Scan for the cell matching the given text and deliver its (X, Y) coordinate at center. 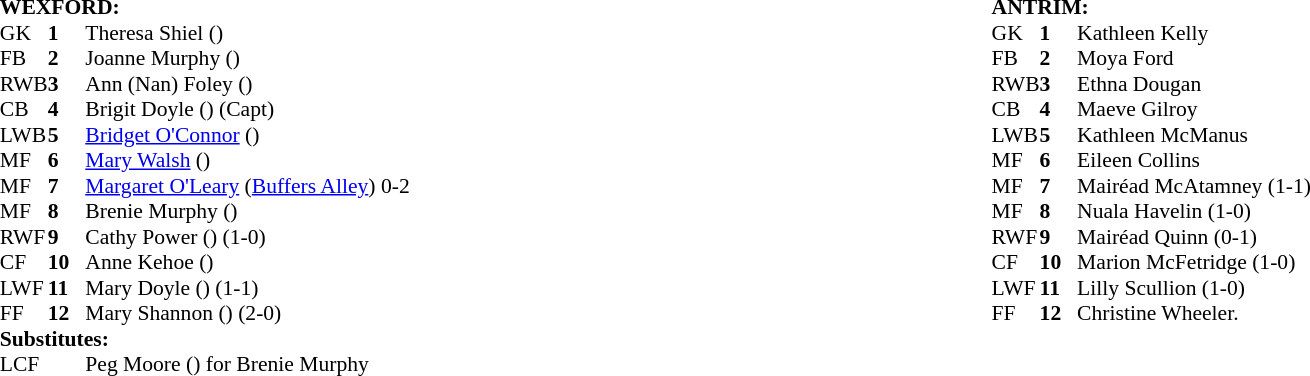
Mary Walsh () (247, 161)
Brenie Murphy () (247, 211)
Joanne Murphy () (247, 59)
Theresa Shiel () (247, 33)
Cathy Power () (1-0) (247, 237)
Mary Doyle () (1-1) (247, 288)
Ann (Nan) Foley () (247, 84)
Mary Shannon () (2-0) (247, 313)
Anne Kehoe () (247, 263)
Brigit Doyle () (Capt) (247, 109)
Substitutes: (205, 339)
Margaret O'Leary (Buffers Alley) 0-2 (247, 186)
Bridget O'Connor () (247, 135)
